Find where the given text appears and provide that cell's center as (X, Y) coordinate. 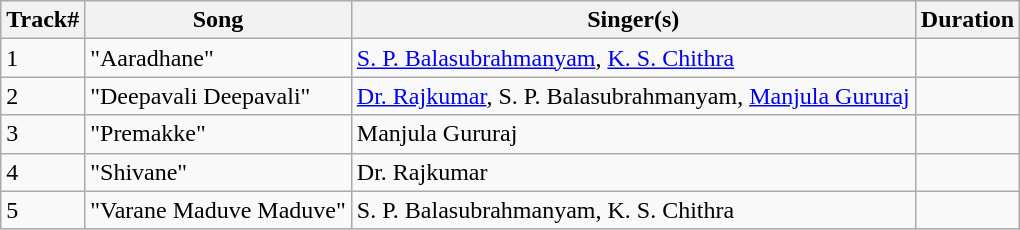
5 (43, 210)
"Aaradhane" (218, 58)
3 (43, 134)
Dr. Rajkumar, S. P. Balasubrahmanyam, Manjula Gururaj (633, 96)
Song (218, 20)
"Varane Maduve Maduve" (218, 210)
1 (43, 58)
Dr. Rajkumar (633, 172)
4 (43, 172)
Track# (43, 20)
"Shivane" (218, 172)
"Premakke" (218, 134)
"Deepavali Deepavali" (218, 96)
Manjula Gururaj (633, 134)
2 (43, 96)
Singer(s) (633, 20)
Duration (967, 20)
